Provide the [X, Y] coordinate of the cell's center where the given text is located.  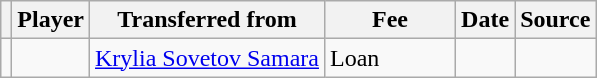
Transferred from [208, 20]
Source [556, 20]
Loan [390, 58]
Player [51, 20]
Date [486, 20]
Fee [390, 20]
Krylia Sovetov Samara [208, 58]
